Search for the cell housing the specified text and yield its (x, y) center coordinate. 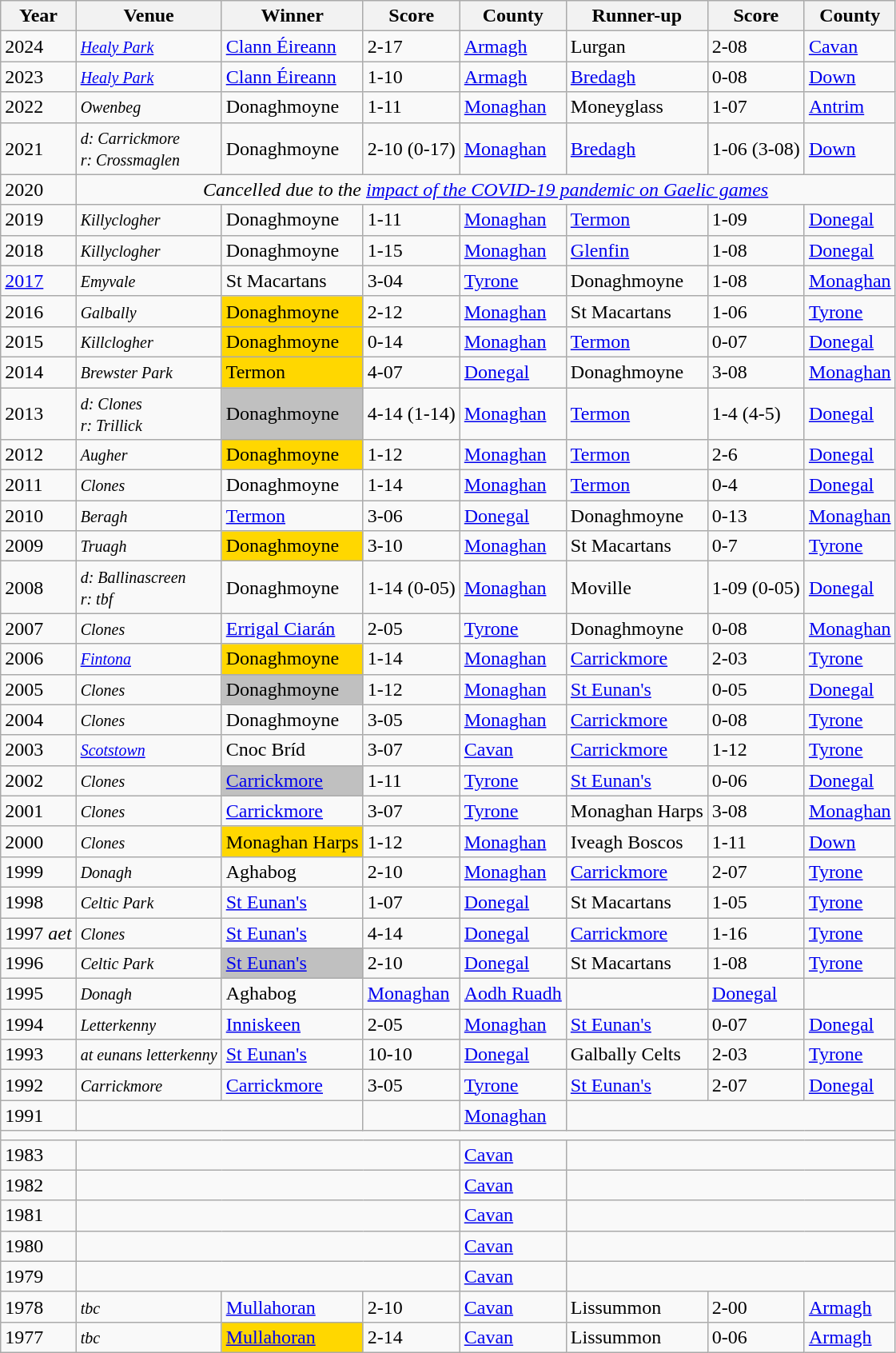
2002 (38, 780)
2-6 (756, 455)
1977 (38, 1337)
2001 (38, 811)
2023 (38, 77)
0-4 (756, 485)
Galbally (149, 311)
2014 (38, 372)
1992 (38, 1085)
Scotstown (149, 750)
Owenbeg (149, 107)
1-14 (0-05) (411, 587)
2024 (38, 46)
2020 (38, 190)
4-14 (1-14) (411, 413)
0-13 (756, 516)
0-7 (756, 546)
2005 (38, 689)
2018 (38, 250)
1999 (38, 872)
Year (38, 16)
Aodh Ruadh (513, 994)
Killclogher (149, 341)
Errigal Ciarán (293, 629)
3-04 (411, 281)
2-10 (0-17) (411, 149)
2007 (38, 629)
2008 (38, 587)
1979 (38, 1276)
1983 (38, 1155)
1-15 (411, 250)
1978 (38, 1307)
Glenfin (636, 250)
Cancelled due to the impact of the COVID-19 pandemic on Gaelic games (486, 190)
Fintona (149, 659)
d: Carrickmorer: Crossmaglen (149, 149)
2-14 (411, 1337)
Truagh (149, 546)
Antrim (850, 107)
Runner-up (636, 16)
Iveagh Boscos (636, 841)
Venue (149, 16)
1-06 (3-08) (756, 149)
1996 (38, 964)
Moville (636, 587)
2004 (38, 720)
Winner (293, 16)
Augher (149, 455)
2000 (38, 841)
1982 (38, 1185)
3-10 (411, 546)
1-16 (756, 933)
1-09 (0-05) (756, 587)
3-06 (411, 516)
Galbally Celts (636, 1055)
2019 (38, 220)
0-05 (756, 689)
2022 (38, 107)
1-10 (411, 77)
1998 (38, 902)
2011 (38, 485)
Letterkenny (149, 1024)
4-14 (411, 933)
1991 (38, 1116)
1997 aet (38, 933)
1980 (38, 1246)
d: Ballinascreenr: tbf (149, 587)
1-09 (756, 220)
1-06 (756, 311)
2010 (38, 516)
Lurgan (636, 46)
10-10 (411, 1055)
at eunans letterkenny (149, 1055)
2-12 (411, 311)
Brewster Park (149, 372)
Moneyglass (636, 107)
2013 (38, 413)
Beragh (149, 516)
2012 (38, 455)
1-4 (4-5) (756, 413)
Emyvale (149, 281)
Cnoc Bríd (293, 750)
4-07 (411, 372)
2-17 (411, 46)
1-05 (756, 902)
2003 (38, 750)
0-14 (411, 341)
2017 (38, 281)
2015 (38, 341)
Inniskeen (293, 1024)
2006 (38, 659)
1995 (38, 994)
1981 (38, 1215)
2016 (38, 311)
1993 (38, 1055)
2009 (38, 546)
2-00 (756, 1307)
2-08 (756, 46)
2021 (38, 149)
d: Clonesr: Trillick (149, 413)
1994 (38, 1024)
